Return the (X, Y) coordinate for the center point of the cell that contains the specified text.  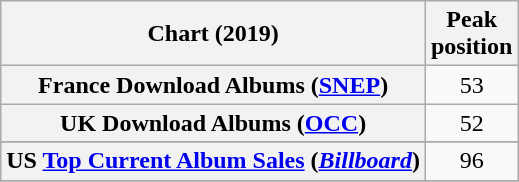
52 (471, 123)
Peakposition (471, 34)
France Download Albums (SNEP) (214, 85)
53 (471, 85)
Chart (2019) (214, 34)
US Top Current Album Sales (Billboard) (214, 161)
96 (471, 161)
UK Download Albums (OCC) (214, 123)
